Capture the cell that displays the provided text and extract its [x, y] central coordinate. 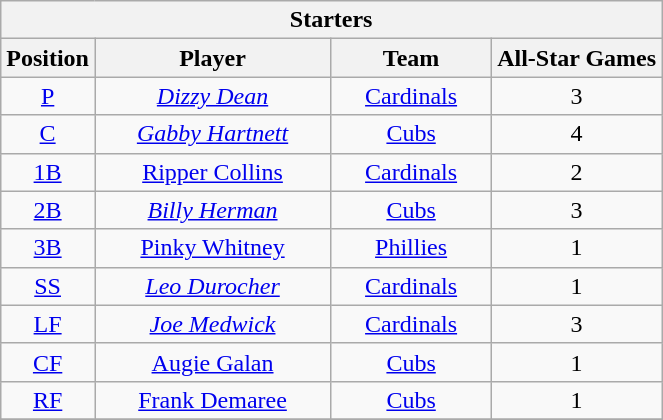
Frank Demaree [212, 400]
Player [212, 58]
P [48, 96]
1B [48, 172]
Position [48, 58]
RF [48, 400]
Pinky Whitney [212, 248]
2 [577, 172]
Billy Herman [212, 210]
3B [48, 248]
Phillies [412, 248]
C [48, 134]
All-Star Games [577, 58]
Ripper Collins [212, 172]
Joe Medwick [212, 324]
Dizzy Dean [212, 96]
Augie Galan [212, 362]
Team [412, 58]
SS [48, 286]
CF [48, 362]
Gabby Hartnett [212, 134]
2B [48, 210]
LF [48, 324]
Starters [332, 20]
4 [577, 134]
Leo Durocher [212, 286]
